Determine the (x, y) coordinate at the center of the cell enclosing the given text.  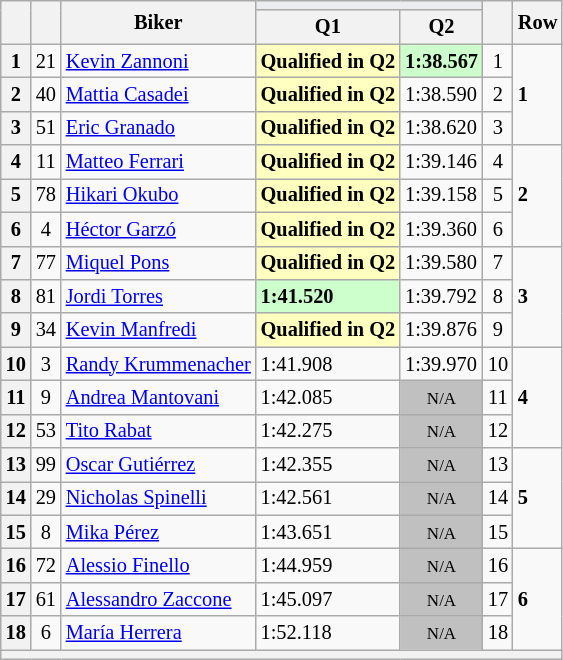
1:52.118 (328, 633)
Miquel Pons (158, 263)
1:39.970 (442, 364)
1:39.792 (442, 296)
María Herrera (158, 633)
1:42.355 (328, 465)
Alessandro Zaccone (158, 599)
Row (538, 22)
72 (46, 565)
Q2 (442, 27)
53 (46, 431)
1:41.520 (328, 296)
Matteo Ferrari (158, 162)
Alessio Finello (158, 565)
Kevin Zannoni (158, 61)
21 (46, 61)
29 (46, 498)
Hikari Okubo (158, 195)
1:39.876 (442, 330)
Q1 (328, 27)
1:39.146 (442, 162)
Biker (158, 22)
1:42.085 (328, 397)
51 (46, 128)
1:45.097 (328, 599)
1:42.561 (328, 498)
1:41.908 (328, 364)
Mattia Casadei (158, 94)
Jordi Torres (158, 296)
Mika Pérez (158, 532)
Andrea Mantovani (158, 397)
40 (46, 94)
Randy Krummenacher (158, 364)
1:38.590 (442, 94)
1:38.620 (442, 128)
61 (46, 599)
1:42.275 (328, 431)
78 (46, 195)
1:44.959 (328, 565)
34 (46, 330)
Tito Rabat (158, 431)
99 (46, 465)
81 (46, 296)
1:39.158 (442, 195)
Nicholas Spinelli (158, 498)
1:43.651 (328, 532)
1:39.360 (442, 229)
1:39.580 (442, 263)
77 (46, 263)
Oscar Gutiérrez (158, 465)
1:38.567 (442, 61)
Kevin Manfredi (158, 330)
Héctor Garzó (158, 229)
Eric Granado (158, 128)
